Pinpoint the cell where the given text exists, returning its (x, y) midpoint coordinate. 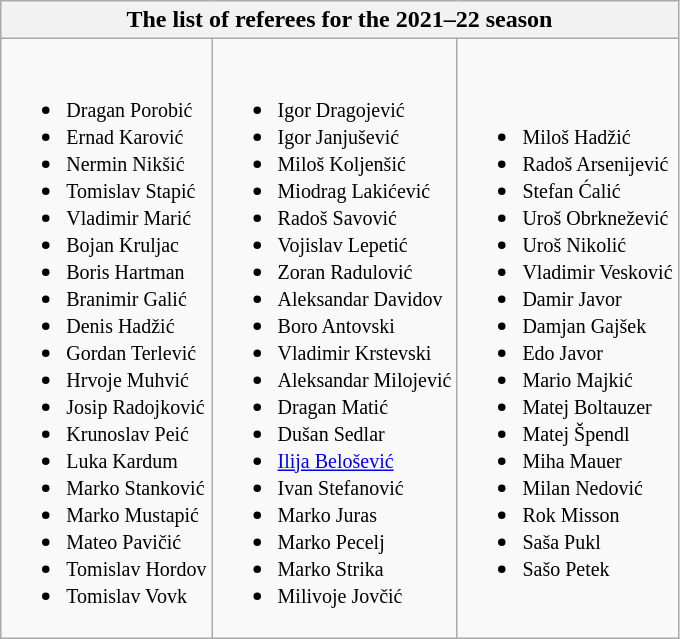
The list of referees for the 2021–22 season (340, 20)
